From the cell containing the given text, extract its center point as [x, y] coordinate. 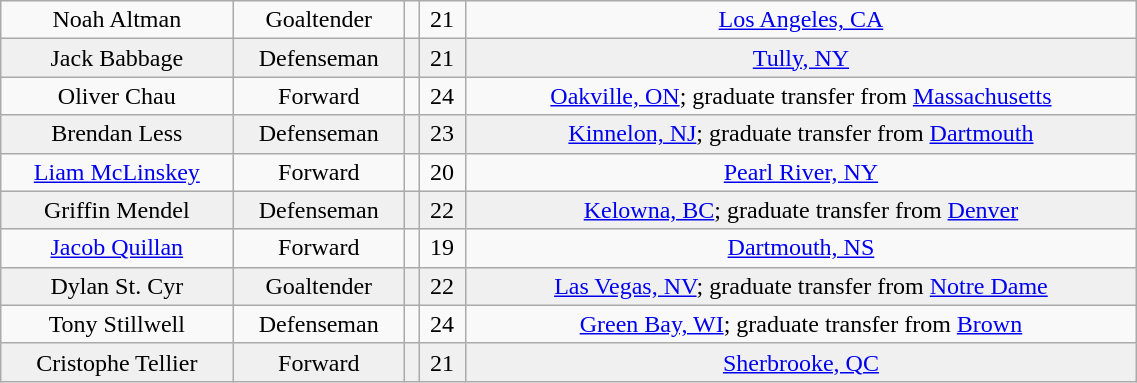
Dylan St. Cyr [117, 286]
Oliver Chau [117, 96]
Dartmouth, NS [801, 248]
Kelowna, BC; graduate transfer from Denver [801, 210]
Liam McLinskey [117, 172]
Noah Altman [117, 20]
20 [442, 172]
Griffin Mendel [117, 210]
Kinnelon, NJ; graduate transfer from Dartmouth [801, 134]
Las Vegas, NV; graduate transfer from Notre Dame [801, 286]
Oakville, ON; graduate transfer from Massachusetts [801, 96]
23 [442, 134]
Sherbrooke, QC [801, 362]
Brendan Less [117, 134]
Tully, NY [801, 58]
Green Bay, WI; graduate transfer from Brown [801, 324]
Pearl River, NY [801, 172]
19 [442, 248]
Los Angeles, CA [801, 20]
Jack Babbage [117, 58]
Cristophe Tellier [117, 362]
Tony Stillwell [117, 324]
Jacob Quillan [117, 248]
